Pinpoint the cell where the given text exists, returning its [X, Y] midpoint coordinate. 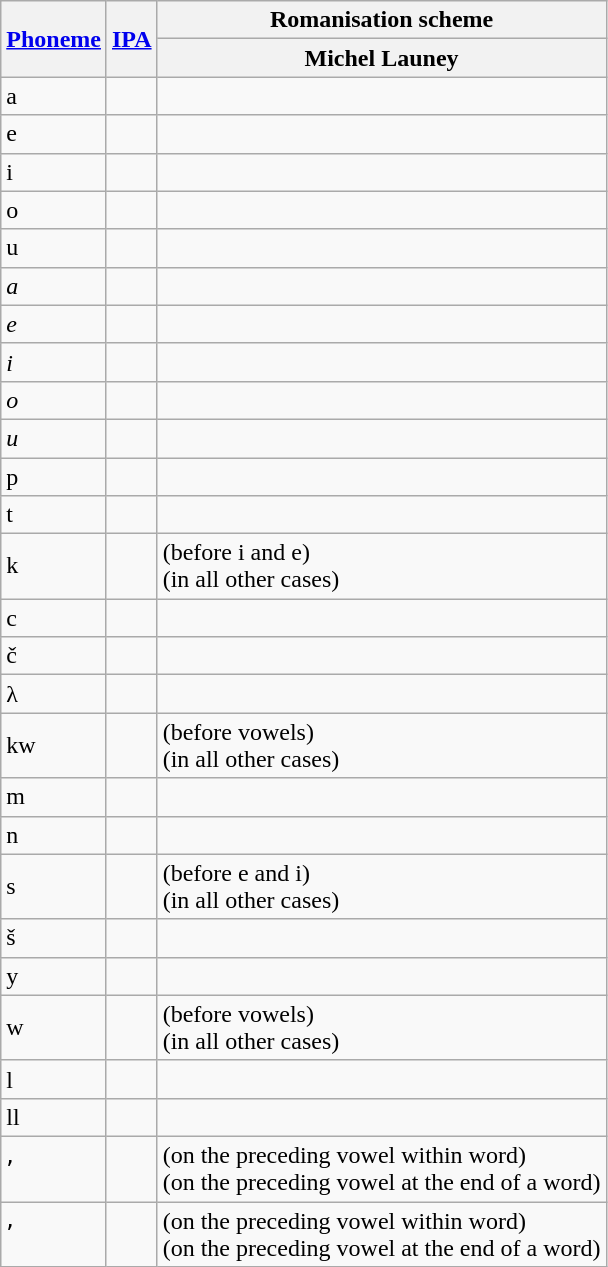
t [54, 515]
(before e and i) (in all other cases) [382, 886]
(before i and e) (in all other cases) [382, 566]
Michel Launey [382, 58]
ll [54, 1117]
k [54, 566]
Phoneme [54, 39]
p [54, 477]
m [54, 797]
Romanisation scheme [382, 20]
IPA [132, 39]
n [54, 835]
w [54, 1028]
č [54, 656]
y [54, 976]
s [54, 886]
š [54, 938]
l [54, 1079]
c [54, 618]
λ [54, 694]
kw [54, 746]
